Find where the given text appears and provide that cell's center as (X, Y) coordinate. 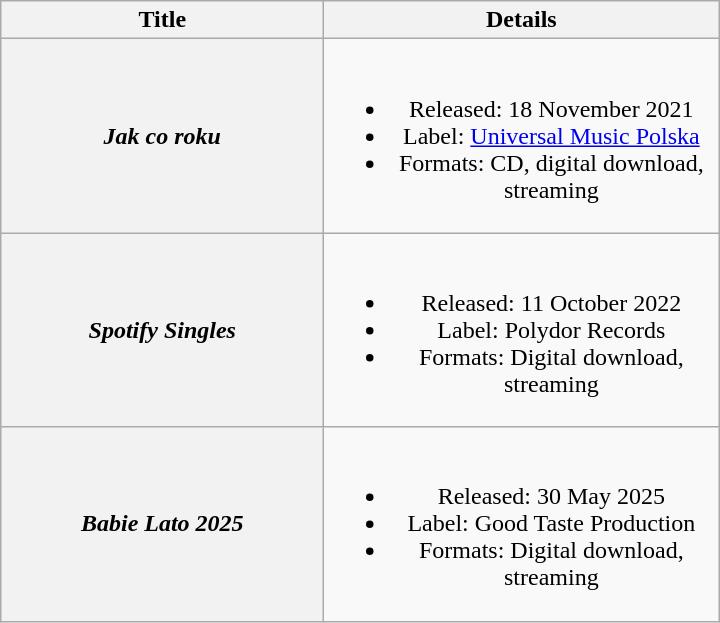
Jak co roku (162, 136)
Title (162, 20)
Babie Lato 2025 (162, 524)
Details (522, 20)
Released: 11 October 2022Label: Polydor RecordsFormats: Digital download, streaming (522, 330)
Released: 18 November 2021Label: Universal Music PolskaFormats: CD, digital download, streaming (522, 136)
Spotify Singles (162, 330)
Released: 30 May 2025Label: Good Taste ProductionFormats: Digital download, streaming (522, 524)
